Search for the cell housing the specified text and yield its [x, y] center coordinate. 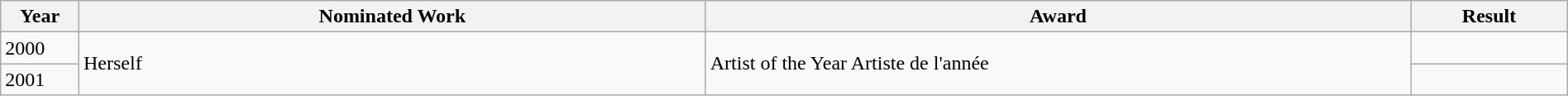
Nominated Work [392, 17]
Result [1489, 17]
Year [40, 17]
Award [1059, 17]
2001 [40, 79]
Herself [392, 64]
2000 [40, 48]
Artist of the Year Artiste de l'année [1059, 64]
